Capture the cell that displays the provided text and extract its [x, y] central coordinate. 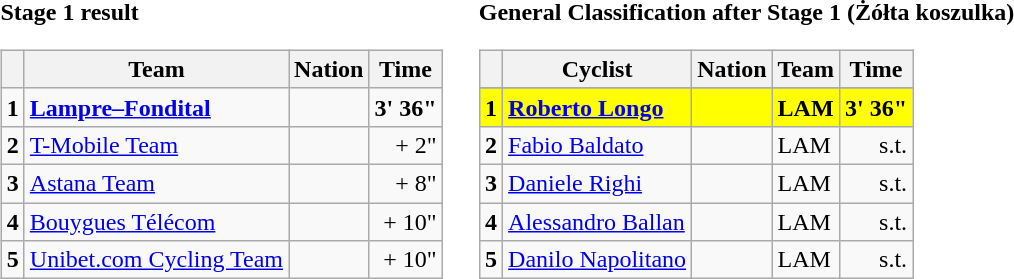
Astana Team [156, 183]
+ 8" [406, 183]
+ 2" [406, 145]
Roberto Longo [598, 107]
Alessandro Ballan [598, 221]
Unibet.com Cycling Team [156, 260]
Bouygues Télécom [156, 221]
T-Mobile Team [156, 145]
Lampre–Fondital [156, 107]
Daniele Righi [598, 183]
Fabio Baldato [598, 145]
Danilo Napolitano [598, 260]
Cyclist [598, 69]
